Return (x, y) of the center of cell containing provided text 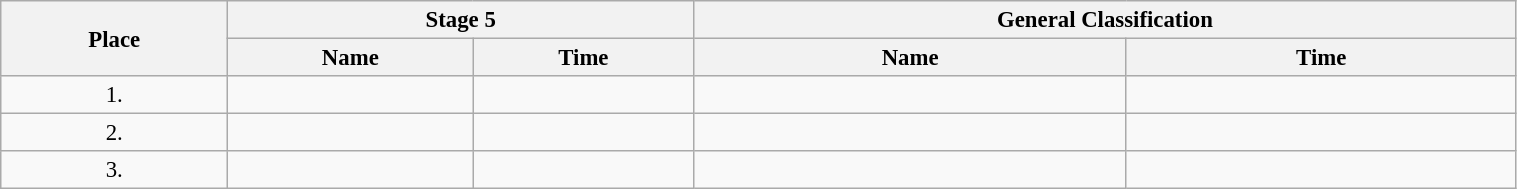
Stage 5 (461, 20)
3. (114, 170)
1. (114, 95)
General Classification (1105, 20)
Place (114, 38)
2. (114, 133)
